Detect which cell encompasses the target text, then output its (x, y) center coordinate. 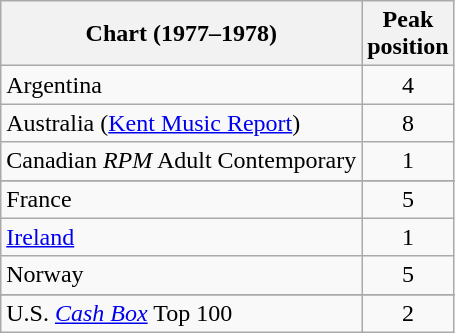
Chart (1977–1978) (182, 34)
Argentina (182, 85)
U.S. Cash Box Top 100 (182, 313)
2 (408, 313)
Peakposition (408, 34)
8 (408, 123)
France (182, 199)
4 (408, 85)
Australia (Kent Music Report) (182, 123)
Norway (182, 275)
Ireland (182, 237)
Canadian RPM Adult Contemporary (182, 161)
